Capture the cell that displays the provided text and extract its [x, y] central coordinate. 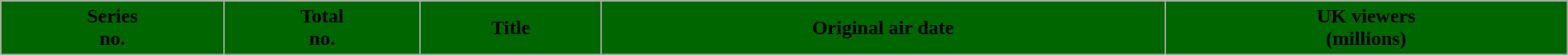
Totalno. [323, 28]
Original air date [883, 28]
UK viewers(millions) [1366, 28]
Title [511, 28]
Seriesno. [112, 28]
